Provide the (X, Y) coordinate of the cell's center where the given text is located.  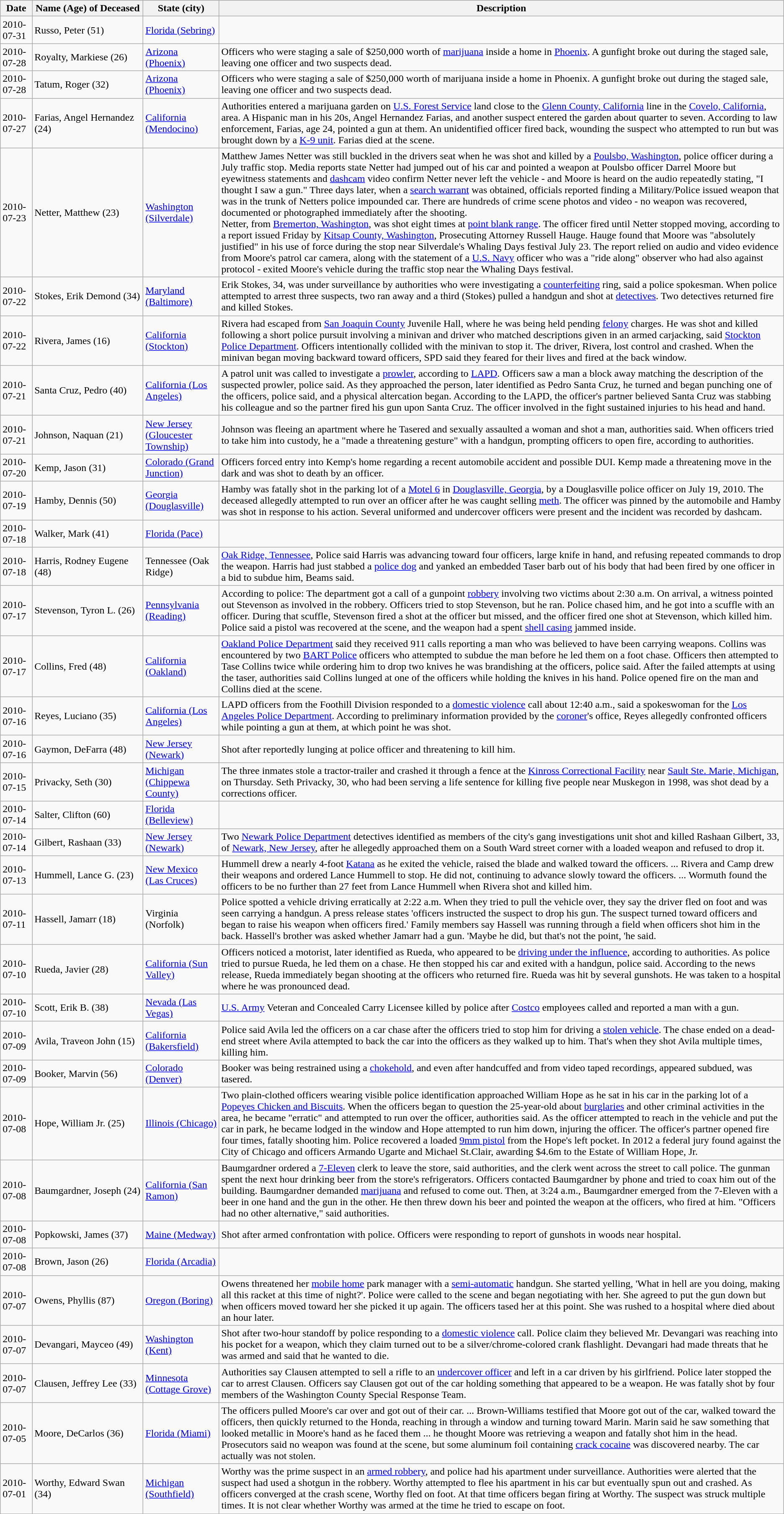
Brown, Jason (26) (88, 1262)
2010-07-05 (16, 1433)
Hope, William Jr. (25) (88, 1123)
Maine (Medway) (181, 1234)
Illinois (Chicago) (181, 1123)
Russo, Peter (51) (88, 30)
Scott, Erik B. (38) (88, 1007)
California (San Ramon) (181, 1190)
New Mexico (Las Cruces) (181, 875)
Georgia (Douglasville) (181, 500)
Maryland (Baltimore) (181, 296)
Florida (Belleview) (181, 815)
Gilbert, Rashaan (33) (88, 842)
Owens, Phyllis (87) (88, 1301)
Florida (Arcadia) (181, 1262)
Stokes, Erik Demond (34) (88, 296)
2010-07-01 (16, 1488)
2010-07-27 (16, 123)
Date (16, 8)
Florida (Miami) (181, 1433)
Popkowski, James (37) (88, 1234)
Rueda, Javier (28) (88, 969)
2010-07-13 (16, 875)
Colorado (Grand Junction) (181, 468)
2010-07-11 (16, 919)
Hummell, Lance G. (23) (88, 875)
Oregon (Boring) (181, 1301)
Farias, Angel Hernandez (24) (88, 123)
Florida (Sebring) (181, 30)
Nevada (Las Vegas) (181, 1007)
Description (501, 8)
Florida (Pace) (181, 533)
Hamby, Dennis (50) (88, 500)
Minnesota (Cottage Grove) (181, 1383)
Kemp, Jason (31) (88, 468)
Avila, Traveon John (15) (88, 1040)
2010-07-23 (16, 212)
Reyes, Luciano (35) (88, 716)
Harris, Rodney Eugene (48) (88, 567)
Virginia (Norfolk) (181, 919)
Michigan (Chippewa County) (181, 782)
Johnson, Naquan (21) (88, 435)
Gaymon, DeFarra (48) (88, 749)
U.S. Army Veteran and Concealed Carry Licensee killed by police after Costco employees called and reported a man with a gun. (501, 1007)
Stevenson, Tyron L. (26) (88, 611)
Collins, Fred (48) (88, 666)
Michigan (Southfield) (181, 1488)
State (city) (181, 8)
Privacky, Seth (30) (88, 782)
2010-07-19 (16, 500)
California (Mendocino) (181, 123)
Devangari, Mayceo (49) (88, 1345)
Booker, Marvin (56) (88, 1074)
Washington (Silverdale) (181, 212)
Pennsylvania (Reading) (181, 611)
Baumgardner, Joseph (24) (88, 1190)
Royalty, Markiese (26) (88, 57)
Worthy, Edward Swan (34) (88, 1488)
Clausen, Jeffrey Lee (33) (88, 1383)
Salter, Clifton (60) (88, 815)
New Jersey (Gloucester Township) (181, 435)
Tatum, Roger (32) (88, 85)
Shot after armed confrontation with police. Officers were responding to report of gunshots in woods near hospital. (501, 1234)
California (Sun Valley) (181, 969)
California (Bakersfield) (181, 1040)
Rivera, James (16) (88, 340)
Hassell, Jamarr (18) (88, 919)
2010-07-20 (16, 468)
Walker, Mark (41) (88, 533)
Colorado (Denver) (181, 1074)
Booker was being restrained using a chokehold, and even after handcuffed and from video taped recordings, appeared subdued, was tasered. (501, 1074)
Shot after reportedly lunging at police officer and threatening to kill him. (501, 749)
Santa Cruz, Pedro (40) (88, 391)
California (Oakland) (181, 666)
Moore, DeCarlos (36) (88, 1433)
Netter, Matthew (23) (88, 212)
2010-07-15 (16, 782)
California (Stockton) (181, 340)
Washington (Kent) (181, 1345)
Tennessee (Oak Ridge) (181, 567)
Name (Age) of Deceased (88, 8)
2010-07-31 (16, 30)
